Identify which cell holds the provided text, then report its (x, y) central coordinate. 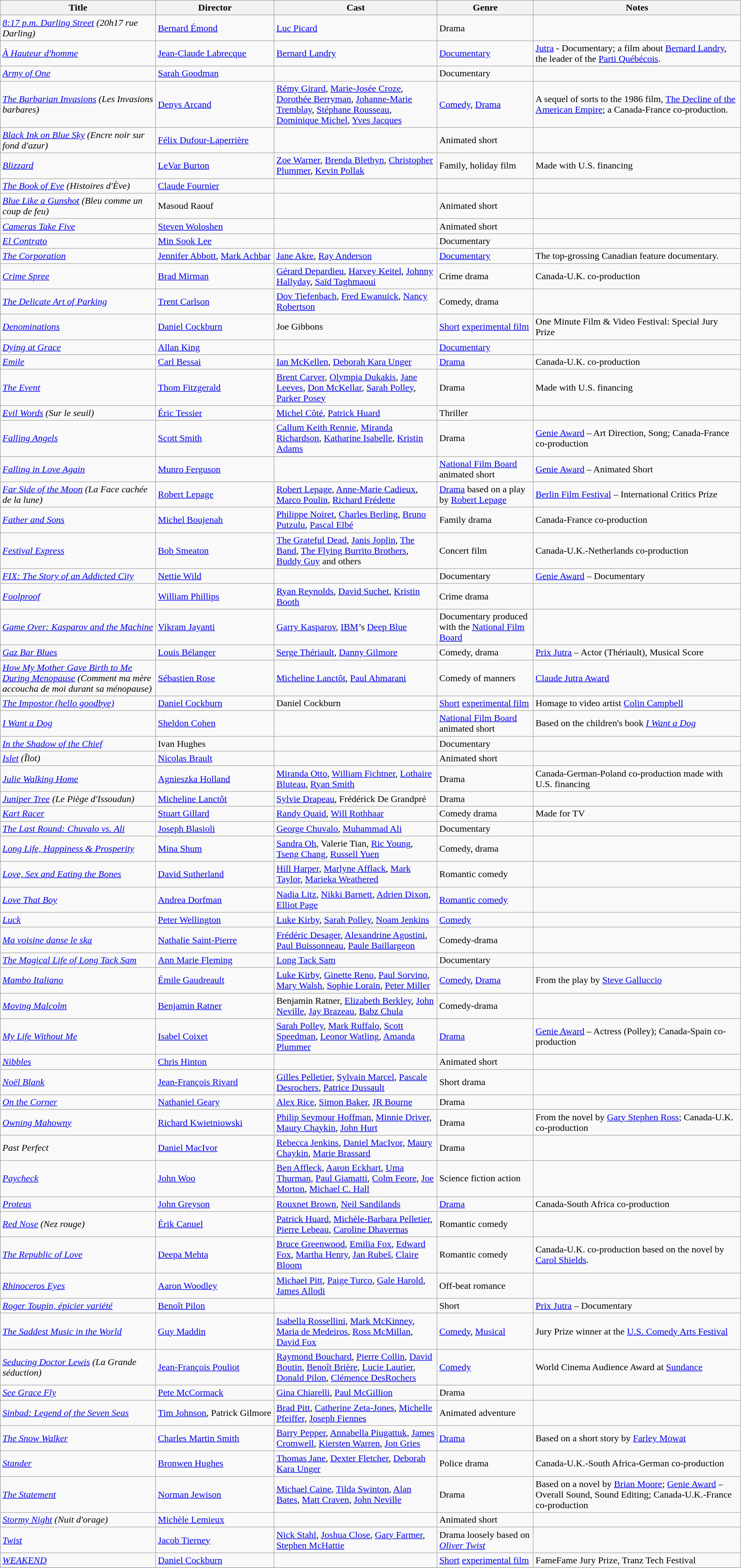
Gina Chiarelli, Paul McGillion (356, 1392)
Prix Jutra – Actor (Thériault), Musical Score (637, 652)
The Republic of Love (78, 1255)
William Phillips (215, 596)
Philip Seymour Hoffman, Minnie Driver, Maury Chaykin, John Hurt (356, 1122)
The Event (78, 388)
WEAKEND (78, 1560)
Robert Lepage, Anne-Marie Cadieux, Marco Poulin, Richard Frédette (356, 494)
The Corporation (78, 256)
Nadia Litz, Nikki Barnett, Adrien Dixon, Elliot Page (356, 899)
Kart Racer (78, 814)
David Sutherland (215, 874)
Owning Mahowny (78, 1122)
Bob Smeaton (215, 551)
Joe Gibbons (356, 327)
Gaz Bar Blues (78, 652)
Short (485, 1306)
Jean-François Pouliot (215, 1367)
Juniper Tree (Le Piège d'Issoudun) (78, 799)
Twist (78, 1540)
Based on the children's book I Want a Dog (637, 723)
Seducing Doctor Lewis (La Grande séduction) (78, 1367)
From the novel by Gary Stephen Ross; Canada-U.K. co-production (637, 1122)
Deepa Mehta (215, 1255)
Robert Lepage (215, 494)
Noël Blank (78, 1082)
LeVar Burton (215, 166)
George Chuvalo, Muhammad Ali (356, 829)
Rouxnet Brown, Neil Sandilands (356, 1204)
The Last Round: Chuvalo vs. Ali (78, 829)
Allan King (215, 347)
Foolproof (78, 596)
Mambo Italiano (78, 980)
Prix Jutra – Documentary (637, 1306)
Ann Marie Fleming (215, 960)
Falling in Love Again (78, 469)
Garry Kasparov, IBM’s Deep Blue (356, 627)
Serge Thériault, Danny Gilmore (356, 652)
Family, holiday film (485, 166)
Brad Mirman (215, 276)
Aaron Woodley (215, 1286)
Director (215, 8)
Bernard Émond (215, 28)
Jacob Tierney (215, 1540)
Berlin Film Festival – International Critics Prize (637, 494)
Rhinoceros Eyes (78, 1286)
Emile (78, 362)
Comedy, Musical (485, 1331)
Bronwen Hughes (215, 1464)
Isabel Coixet (215, 1037)
Festival Express (78, 551)
Army of One (78, 74)
Stuart Gillard (215, 814)
Genie Award – Art Direction, Song; Canada-France co-production (637, 438)
Thom Fitzgerald (215, 388)
Bernard Landry (356, 53)
Islet (Îlot) (78, 759)
See Grace Fly (78, 1392)
El Contrato (78, 241)
Canada-South Africa co-production (637, 1204)
Sylvie Drapeau, Frédérick De Grandpré (356, 799)
Benoît Pilon (215, 1306)
My Life Without Me (78, 1037)
Thriller (485, 413)
Animated adventure (485, 1412)
Made for TV (637, 814)
Nettie Wild (215, 576)
Stander (78, 1464)
Tim Johnson, Patrick Gilmore (215, 1412)
The Book of Eve (Histoires d'Ève) (78, 186)
Drama based on a play by Robert Lepage (485, 494)
Proteus (78, 1204)
Denominations (78, 327)
Ma voisine danse le ska (78, 940)
Thomas Jane, Dexter Fletcher, Deborah Kara Unger (356, 1464)
Drama loosely based on Oliver Twist (485, 1540)
Dying at Grace (78, 347)
Michael Pitt, Paige Turco, Gale Harold, James Allodi (356, 1286)
Randy Quaid, Will Rothhaar (356, 814)
Norman Jewison (215, 1494)
À Hauteur d'homme (78, 53)
Sandra Oh, Valerie Tian, Ric Young, Tseng Chang, Russell Yuen (356, 849)
Mina Shum (215, 849)
Genre (485, 8)
The top-grossing Canadian feature documentary. (637, 256)
Canada-U.K.-South Africa-German co-production (637, 1464)
Michel Boujenah (215, 520)
Based on a novel by Brian Moore; Genie Award – Overall Sound, Sound Editing; Canada-U.K.-France co-production (637, 1494)
Louis Bélanger (215, 652)
Daniel MacIvor (215, 1148)
Steven Woloshen (215, 226)
The Delicate Art of Parking (78, 302)
One Minute Film & Video Festival: Special Jury Prize (637, 327)
Ben Affleck, Aaron Eckhart, Uma Thurman, Paul Giamatti, Colm Feore, Joe Morton, Michael C. Hall (356, 1179)
Michel Côté, Patrick Huard (356, 413)
Nathalie Saint-Pierre (215, 940)
The Snow Walker (78, 1438)
Nick Stahl, Joshua Close, Gary Farmer, Stephen McHattie (356, 1540)
Genie Award – Animated Short (637, 469)
Genie Award – Documentary (637, 576)
Hill Harper, Marlyne Afflack, Mark Taylor, Marieka Weathered (356, 874)
Crime Spree (78, 276)
Micheline Lanctôt, Paul Ahmarani (356, 678)
Érik Canuel (215, 1224)
In the Shadow of the Chief (78, 744)
Callum Keith Rennie, Miranda Richardson, Katharine Isabelle, Kristin Adams (356, 438)
Luck (78, 920)
Brent Carver, Olympia Dukakis, Jane Leeves, Don McKellar, Sarah Polley, Parker Posey (356, 388)
Masoud Raouf (215, 206)
Documentary produced with the National Film Board (485, 627)
Canada-U.K.-Netherlands co-production (637, 551)
Comedy drama (485, 814)
Guy Maddin (215, 1331)
Joseph Blasioli (215, 829)
Agnieszka Holland (215, 779)
Benjamin Ratner, Elizabeth Berkley, John Neville, Jay Brazeau, Babz Chula (356, 1006)
Evil Words (Sur le seuil) (78, 413)
John Greyson (215, 1204)
The Saddest Music in the World (78, 1331)
Comedy of manners (485, 678)
Émile Gaudreault (215, 980)
FIX: The Story of an Addicted City (78, 576)
Love, Sex and Eating the Bones (78, 874)
Brad Pitt, Catherine Zeta-Jones, Michelle Pfeiffer, Joseph Fiennes (356, 1412)
Carl Bessai (215, 362)
Game Over: Kasparov and the Machine (78, 627)
Stormy Night (Nuit d'orage) (78, 1520)
Cameras Take Five (78, 226)
Ryan Reynolds, David Suchet, Kristin Booth (356, 596)
FameFame Jury Prize, Tranz Tech Festival (637, 1560)
Vikram Jayanti (215, 627)
Red Nose (Nez rouge) (78, 1224)
Bruce Greenwood, Emilia Fox, Edward Fox, Martha Henry, Jan Rubeš, Claire Bloom (356, 1255)
Short drama (485, 1082)
Title (78, 8)
Police drama (485, 1464)
Micheline Lanctôt (215, 799)
Nathaniel Geary (215, 1102)
Long Tack Sam (356, 960)
Barry Pepper, Annabella Piugattuk, James Cromwell, Kiersten Warren, Jon Gries (356, 1438)
Falling Angels (78, 438)
Raymond Bouchard, Pierre Collin, David Boutin, Benoît Brière, Lucie Laurier, Donald Pilon, Clémence DesRochers (356, 1367)
Michael Caine, Tilda Swinton, Alan Bates, Matt Craven, John Neville (356, 1494)
Jean-François Rivard (215, 1082)
Rebecca Jenkins, Daniel MacIvor, Maury Chaykin, Marie Brassard (356, 1148)
Philippe Noiret, Charles Berling, Bruno Putzulu, Pascal Elbé (356, 520)
Rémy Girard, Marie-Josée Croze, Dorothée Berryman, Johanne-Marie Tremblay, Stéphane Rousseau, Dominique Michel, Yves Jacques (356, 104)
Notes (637, 8)
Blizzard (78, 166)
Isabella Rossellini, Mark McKinney, Maria de Medeiros, Ross McMillan, David Fox (356, 1331)
Sinbad: Legend of the Seven Seas (78, 1412)
Paycheck (78, 1179)
Dov Tiefenbach, Fred Ewanuick, Nancy Robertson (356, 302)
Jury Prize winner at the U.S. Comedy Arts Festival (637, 1331)
From the play by Steve Galluccio (637, 980)
Félix Dufour-Laperrière (215, 140)
Nibbles (78, 1062)
Jennifer Abbott, Mark Achbar (215, 256)
The Barbarian Invasions (Les Invasions barbares) (78, 104)
Past Perfect (78, 1148)
Denys Arcand (215, 104)
Jean-Claude Labrecque (215, 53)
Min Sook Lee (215, 241)
Blue Like a Gunshot (Bleu comme un coup de feu) (78, 206)
A sequel of sorts to the 1986 film, The Decline of the American Empire; a Canada-France co-production. (637, 104)
8:17 p.m. Darling Street (20h17 rue Darling) (78, 28)
Chris Hinton (215, 1062)
Sarah Polley, Mark Ruffalo, Scott Speedman, Leonor Watling, Amanda Plummer (356, 1037)
Homage to video artist Colin Campbell (637, 703)
Pete McCormack (215, 1392)
Luc Picard (356, 28)
Frédéric Desager, Alexandrine Agostini, Paul Buissonneau, Paule Baillargeon (356, 940)
I Want a Dog (78, 723)
Father and Sons (78, 520)
Moving Malcolm (78, 1006)
The Magical Life of Long Tack Sam (78, 960)
Based on a short story by Farley Mowat (637, 1438)
Scott Smith (215, 438)
Andrea Dorfman (215, 899)
Black Ink on Blue Sky (Encre noir sur fond d'azur) (78, 140)
Canada-France co-production (637, 520)
Gérard Depardieu, Harvey Keitel, Johnny Hallyday, Saïd Taghmaoui (356, 276)
Sarah Goodman (215, 74)
Off-beat romance (485, 1286)
Luke Kirby, Sarah Polley, Noam Jenkins (356, 920)
Jane Akre, Ray Anderson (356, 256)
Gilles Pelletier, Sylvain Marcel, Pascale Desrochers, Patrice Dussault (356, 1082)
Zoe Warner, Brenda Blethyn, Christopher Plummer, Kevin Pollak (356, 166)
Benjamin Ratner (215, 1006)
Sheldon Cohen (215, 723)
Family drama (485, 520)
World Cinema Audience Award at Sundance (637, 1367)
The Grateful Dead, Janis Joplin, The Band, The Flying Burrito Brothers, Buddy Guy and others (356, 551)
Cast (356, 8)
Concert film (485, 551)
Far Side of the Moon (La Face cachée de la lune) (78, 494)
Science fiction action (485, 1179)
Sébastien Rose (215, 678)
Julie Walking Home (78, 779)
Nicolas Brault (215, 759)
Alex Rice, Simon Baker, JR Bourne (356, 1102)
Long Life, Happiness & Prosperity (78, 849)
The Statement (78, 1494)
Miranda Otto, William Fichtner, Lothaire Bluteau, Ryan Smith (356, 779)
Luke Kirby, Ginette Reno, Paul Sorvino, Mary Walsh, Sophie Lorain, Peter Miller (356, 980)
Charles Martin Smith (215, 1438)
Patrick Huard, Michèle-Barbara Pelletier, Pierre Lebeau, Caroline Dhavernas (356, 1224)
On the Corner (78, 1102)
Claude Fournier (215, 186)
Roger Toupin, épicier variété (78, 1306)
Richard Kwietniowski (215, 1122)
Love That Boy (78, 899)
Jutra - Documentary; a film about Bernard Landry, the leader of the Parti Québécois. (637, 53)
How My Mother Gave Birth to Me During Menopause (Comment ma mère accoucha de moi durant sa ménopause) (78, 678)
Peter Wellington (215, 920)
Canada-German-Poland co-production made with U.S. financing (637, 779)
Ian McKellen, Deborah Kara Unger (356, 362)
John Woo (215, 1179)
The Impostor (hello goodbye) (78, 703)
Michèle Lemieux (215, 1520)
Genie Award – Actress (Polley); Canada-Spain co-production (637, 1037)
Munro Ferguson (215, 469)
Éric Tessier (215, 413)
Claude Jutra Award (637, 678)
Canada-U.K. co-production based on the novel by Carol Shields. (637, 1255)
Trent Carlson (215, 302)
Ivan Hughes (215, 744)
